From the cell containing the given text, extract its center point as [X, Y] coordinate. 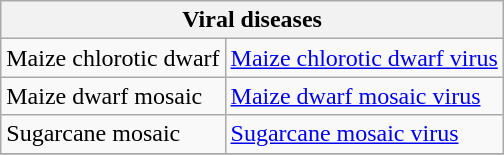
Sugarcane mosaic [113, 134]
Maize chlorotic dwarf virus [364, 58]
Viral diseases [252, 20]
Sugarcane mosaic virus [364, 134]
Maize chlorotic dwarf [113, 58]
Maize dwarf mosaic [113, 96]
Maize dwarf mosaic virus [364, 96]
